Locate the cell with the specified text and output its (x, y) center coordinate. 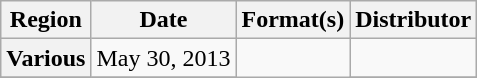
Various (46, 58)
Region (46, 20)
May 30, 2013 (164, 58)
Distributor (414, 20)
Format(s) (293, 20)
Date (164, 20)
